Find where the given text appears and provide that cell's center as (X, Y) coordinate. 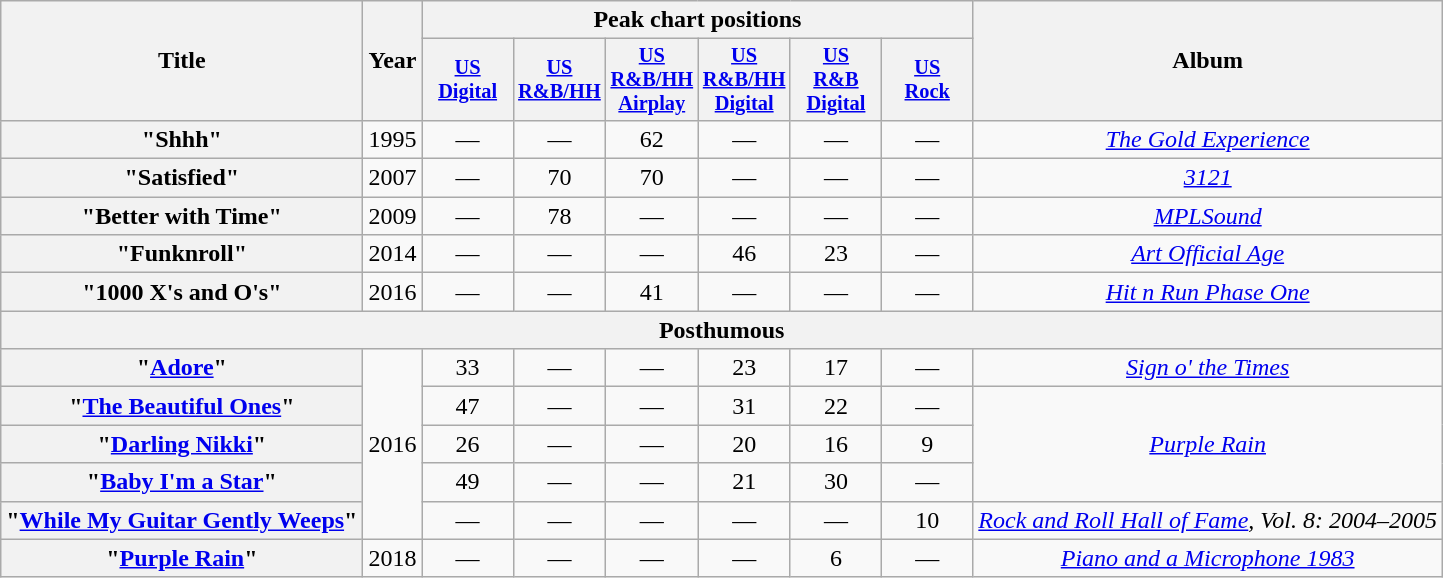
2009 (392, 216)
USR&B/HHAirplay (652, 80)
46 (744, 254)
17 (836, 368)
49 (468, 482)
6 (836, 558)
16 (836, 444)
USDigital (468, 80)
Year (392, 61)
"The Beautiful Ones" (182, 406)
"Satisfied" (182, 178)
USRock (928, 80)
Peak chart positions (698, 20)
2014 (392, 254)
78 (559, 216)
"1000 X's and O's" (182, 292)
2018 (392, 558)
47 (468, 406)
1995 (392, 139)
"Adore" (182, 368)
Album (1208, 61)
26 (468, 444)
22 (836, 406)
Posthumous (722, 330)
62 (652, 139)
30 (836, 482)
"Darling Nikki" (182, 444)
"Baby I'm a Star" (182, 482)
41 (652, 292)
31 (744, 406)
Hit n Run Phase One (1208, 292)
21 (744, 482)
10 (928, 520)
9 (928, 444)
Art Official Age (1208, 254)
The Gold Experience (1208, 139)
"Better with Time" (182, 216)
2007 (392, 178)
Piano and a Microphone 1983 (1208, 558)
Purple Rain (1208, 444)
USR&BDigital (836, 80)
"Purple Rain" (182, 558)
3121 (1208, 178)
Sign o' the Times (1208, 368)
"Funknroll" (182, 254)
Title (182, 61)
USR&B/HH (559, 80)
"Shhh" (182, 139)
MPLSound (1208, 216)
33 (468, 368)
USR&B/HHDigital (744, 80)
20 (744, 444)
Rock and Roll Hall of Fame, Vol. 8: 2004–2005 (1208, 520)
"While My Guitar Gently Weeps" (182, 520)
